For the text-containing cell, return its midpoint in (x, y) coordinate format. 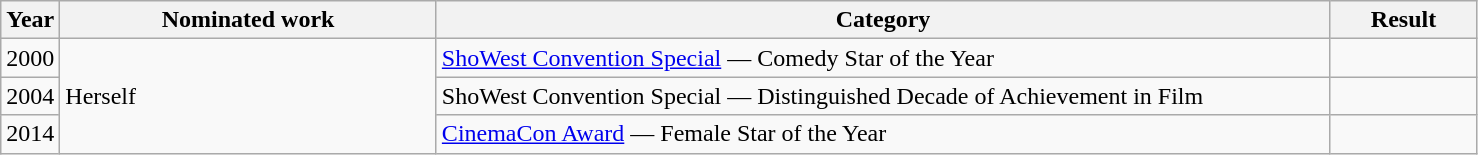
ShoWest Convention Special — Comedy Star of the Year (882, 58)
Herself (248, 96)
CinemaCon Award — Female Star of the Year (882, 134)
Result (1404, 20)
Nominated work (248, 20)
2014 (30, 134)
2004 (30, 96)
ShoWest Convention Special — Distinguished Decade of Achievement in Film (882, 96)
Year (30, 20)
Category (882, 20)
2000 (30, 58)
